Locate the cell with the specified text and output its (X, Y) center coordinate. 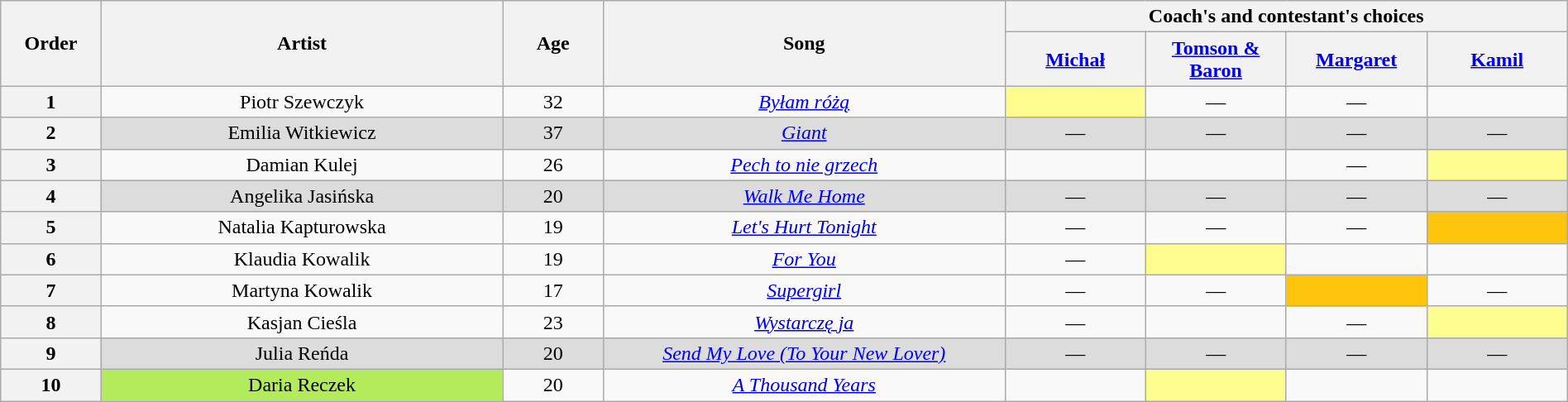
Martyna Kowalik (302, 290)
A Thousand Years (804, 385)
4 (51, 196)
Let's Hurt Tonight (804, 227)
Byłam różą (804, 102)
Emilia Witkiewicz (302, 133)
Tomson & Baron (1216, 60)
Supergirl (804, 290)
Margaret (1356, 60)
23 (552, 322)
Piotr Szewczyk (302, 102)
9 (51, 353)
Wystarczę ja (804, 322)
Giant (804, 133)
Angelika Jasińska (302, 196)
32 (552, 102)
5 (51, 227)
17 (552, 290)
Julia Reńda (302, 353)
Michał (1075, 60)
Natalia Kapturowska (302, 227)
2 (51, 133)
Age (552, 43)
7 (51, 290)
8 (51, 322)
Kasjan Cieśla (302, 322)
Song (804, 43)
Pech to nie grzech (804, 165)
Artist (302, 43)
Send My Love (To Your New Lover) (804, 353)
3 (51, 165)
37 (552, 133)
Walk Me Home (804, 196)
Order (51, 43)
Damian Kulej (302, 165)
26 (552, 165)
Daria Reczek (302, 385)
For You (804, 259)
1 (51, 102)
10 (51, 385)
Kamil (1497, 60)
Klaudia Kowalik (302, 259)
6 (51, 259)
Coach's and contestant's choices (1286, 17)
